Output the (x, y) coordinate of the center of the cell containing the given text.  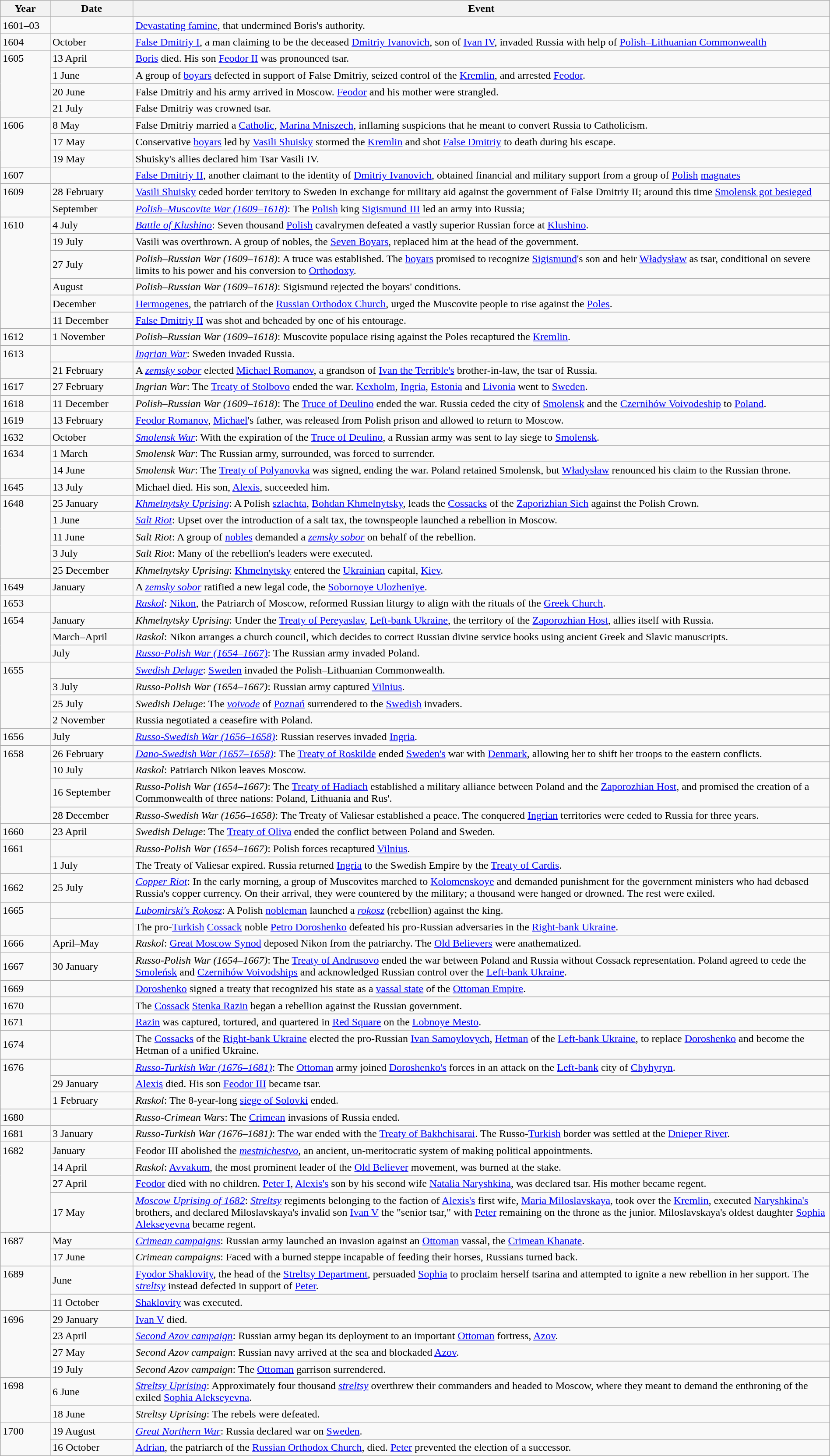
Smolensk War: The Russian army, surrounded, was forced to surrender. (482, 453)
Swedish Deluge: Sweden invaded the Polish–Lithuanian Commonwealth. (482, 670)
1609 (25, 200)
18 June (91, 1414)
1662 (25, 888)
1667 (25, 966)
13 July (91, 487)
Polish–Russian War (1609–1618): The Truce of Deulino ended the war. Russia ceded the city of Smolensk and the Czernihów Voivodeship to Poland. (482, 403)
Shuisky's allies declared him Tsar Vasili IV. (482, 158)
2 November (91, 720)
Second Azov campaign: Russian navy arrived at the sea and blockaded Azov. (482, 1352)
A group of boyars defected in support of False Dmitriy, seized control of the Kremlin, and arrested Feodor. (482, 75)
1617 (25, 387)
11 June (91, 537)
Russo-Polish War (1654–1667): Polish forces recaptured Vilnius. (482, 849)
False Dmitriy was crowned tsar. (482, 109)
16 September (91, 793)
1605 (25, 84)
Crimean campaigns: Faced with a burned steppe incapable of feeding their horses, Russians turned back. (482, 1257)
21 July (91, 109)
Raskol: The 8-year-long siege of Solovki ended. (482, 1101)
19 May (91, 158)
16 October (91, 1448)
11 October (91, 1302)
28 February (91, 192)
Doroshenko signed a treaty that recognized his state as a vassal state of the Ottoman Empire. (482, 989)
26 February (91, 753)
1655 (25, 695)
1656 (25, 737)
Raskol: Avvakum, the most prominent leader of the Old Believer movement, was burned at the stake. (482, 1167)
Russo-Polish War (1654–1667): The Russian army invaded Poland. (482, 653)
1645 (25, 487)
27 May (91, 1352)
27 February (91, 387)
Raskol: Nikon, the Patriarch of Moscow, reformed Russian liturgy to align with the rituals of the Greek Church. (482, 603)
Crimean campaigns: Russian army launched an invasion against an Ottoman vassal, the Crimean Khanate. (482, 1241)
False Dmitriy II, another claimant to the identity of Dmitriy Ivanovich, obtained financial and military support from a group of Polish magnates (482, 175)
1665 (25, 919)
False Dmitriy II was shot and beheaded by one of his entourage. (482, 320)
1698 (25, 1400)
Vasili was overthrown. A group of nobles, the Seven Boyars, replaced him at the head of the government. (482, 242)
3 January (91, 1134)
Russo-Turkish War (1676–1681): The war ended with the Treaty of Bakhchisarai. The Russo-Turkish border was settled at the Dnieper River. (482, 1134)
1649 (25, 587)
A zemsky sobor elected Michael Romanov, a grandson of Ivan the Terrible's brother-in-law, the tsar of Russia. (482, 370)
1687 (25, 1249)
8 May (91, 125)
17 June (91, 1257)
1661 (25, 857)
10 July (91, 770)
Swedish Deluge: The voivode of Poznań surrendered to the Swedish invaders. (482, 703)
1 July (91, 865)
Date (91, 9)
Russo-Swedish War (1656–1658): The Treaty of Valiesar established a peace. The conquered Ingrian territories were ceded to Russia for three years. (482, 815)
19 August (91, 1431)
Boris died. His son Feodor II was pronounced tsar. (482, 59)
27 April (91, 1184)
1607 (25, 175)
1680 (25, 1117)
13 April (91, 59)
Salt Riot: Upset over the introduction of a salt tax, the townspeople launched a rebellion in Moscow. (482, 520)
August (91, 287)
1682 (25, 1187)
14 April (91, 1167)
Swedish Deluge: The Treaty of Oliva ended the conflict between Poland and Sweden. (482, 832)
Battle of Klushino: Seven thousand Polish cavalrymen defeated a vastly superior Russian force at Klushino. (482, 225)
1619 (25, 420)
Raskol: Patriarch Nikon leaves Moscow. (482, 770)
Ingrian War: Sweden invaded Russia. (482, 354)
1 February (91, 1101)
1604 (25, 42)
Polish–Russian War (1609–1618): Muscovite populace rising against the Poles recaptured the Kremlin. (482, 337)
Raskol: Nikon arranges a church council, which decides to correct Russian divine service books using ancient Greek and Slavic manuscripts. (482, 637)
Raskol: Great Moscow Synod deposed Nikon from the patriarchy. The Old Believers were anathematized. (482, 944)
Polish–Russian War (1609–1618): Sigismund rejected the boyars' conditions. (482, 287)
Russo-Swedish War (1656–1658): Russian reserves invaded Ingria. (482, 737)
1669 (25, 989)
The Treaty of Valiesar expired. Russia returned Ingria to the Swedish Empire by the Treaty of Cardis. (482, 865)
14 June (91, 470)
Feodor Romanov, Michael's father, was released from Polish prison and allowed to return to Moscow. (482, 420)
1674 (25, 1044)
False Dmitriy I, a man claiming to be the deceased Dmitriy Ivanovich, son of Ivan IV, invaded Russia with help of Polish–Lithuanian Commonwealth (482, 42)
Smolensk War: With the expiration of the Truce of Deulino, a Russian army was sent to lay siege to Smolensk. (482, 437)
1670 (25, 1005)
False Dmitriy and his army arrived in Moscow. Feodor and his mother were strangled. (482, 92)
1606 (25, 142)
March–April (91, 637)
June (91, 1280)
1610 (25, 273)
4 July (91, 225)
Khmelnytsky Uprising: Under the Treaty of Pereyaslav, Left-bank Ukraine, the territory of the Zaporozhian Host, allies itself with Russia. (482, 620)
1696 (25, 1344)
Russia negotiated a ceasefire with Poland. (482, 720)
Alexis died. His son Feodor III became tsar. (482, 1084)
Feodor died with no children. Peter I, Alexis's son by his second wife Natalia Naryshkina, was declared tsar. His mother became regent. (482, 1184)
20 June (91, 92)
May (91, 1241)
1653 (25, 603)
Razin was captured, tortured, and quartered in Red Square on the Lobnoye Mesto. (482, 1022)
13 February (91, 420)
27 July (91, 264)
1676 (25, 1084)
Conservative boyars led by Vasili Shuisky stormed the Kremlin and shot False Dmitriy to death during his escape. (482, 142)
Streltsy Uprising: The rebels were defeated. (482, 1414)
Khmelnytsky Uprising: A Polish szlachta, Bohdan Khmelnytsky, leads the Cossacks of the Zaporizhian Sich against the Polish Crown. (482, 504)
Hermogenes, the patriarch of the Russian Orthodox Church, urged the Muscovite people to rise against the Poles. (482, 304)
1 March (91, 453)
Ingrian War: The Treaty of Stolbovo ended the war. Kexholm, Ingria, Estonia and Livonia went to Sweden. (482, 387)
28 December (91, 815)
September (91, 209)
1671 (25, 1022)
1612 (25, 337)
A zemsky sobor ratified a new legal code, the Sobornoye Ulozheniye. (482, 587)
Adrian, the patriarch of the Russian Orthodox Church, died. Peter prevented the election of a successor. (482, 1448)
Shaklovity was executed. (482, 1302)
Russo-Polish War (1654–1667): Russian army captured Vilnius. (482, 687)
False Dmitriy married a Catholic, Marina Mniszech, inflaming suspicions that he meant to convert Russia to Catholicism. (482, 125)
Smolensk War: The Treaty of Polyanovka was signed, ending the war. Poland retained Smolensk, but Władysław renounced his claim to the Russian throne. (482, 470)
April–May (91, 944)
Great Northern War: Russia declared war on Sweden. (482, 1431)
Salt Riot: Many of the rebellion's leaders were executed. (482, 554)
Russo-Crimean Wars: The Crimean invasions of Russia ended. (482, 1117)
1658 (25, 784)
6 June (91, 1392)
1689 (25, 1288)
December (91, 304)
The Cossack Stenka Razin began a rebellion against the Russian government. (482, 1005)
Dano-Swedish War (1657–1658): The Treaty of Roskilde ended Sweden's war with Denmark, allowing her to shift her troops to the eastern conflicts. (482, 753)
Devastating famine, that undermined Boris's authority. (482, 25)
1601–03 (25, 25)
1681 (25, 1134)
Year (25, 9)
1632 (25, 437)
Polish–Muscovite War (1609–1618): The Polish king Sigismund III led an army into Russia; (482, 209)
Khmelnytsky Uprising: Khmelnytsky entered the Ukrainian capital, Kiev. (482, 570)
Event (482, 9)
1654 (25, 637)
Ivan V died. (482, 1319)
Lubomirski's Rokosz: A Polish nobleman launched a rokosz (rebellion) against the king. (482, 910)
1613 (25, 362)
25 January (91, 504)
1648 (25, 537)
1700 (25, 1439)
Feodor III abolished the mestnichestvo, an ancient, un-meritocratic system of making political appointments. (482, 1151)
1666 (25, 944)
1618 (25, 403)
21 February (91, 370)
30 January (91, 966)
Michael died. His son, Alexis, succeeded him. (482, 487)
Second Azov campaign: The Ottoman garrison surrendered. (482, 1369)
1634 (25, 462)
Salt Riot: A group of nobles demanded a zemsky sobor on behalf of the rebellion. (482, 537)
The pro-Turkish Cossack noble Petro Doroshenko defeated his pro-Russian adversaries in the Right-bank Ukraine. (482, 927)
25 December (91, 570)
1 November (91, 337)
1660 (25, 832)
Second Azov campaign: Russian army began its deployment to an important Ottoman fortress, Azov. (482, 1336)
Russo-Turkish War (1676–1681): The Ottoman army joined Doroshenko's forces in an attack on the Left-bank city of Chyhyryn. (482, 1067)
